Return (x, y) of the center of cell containing provided text 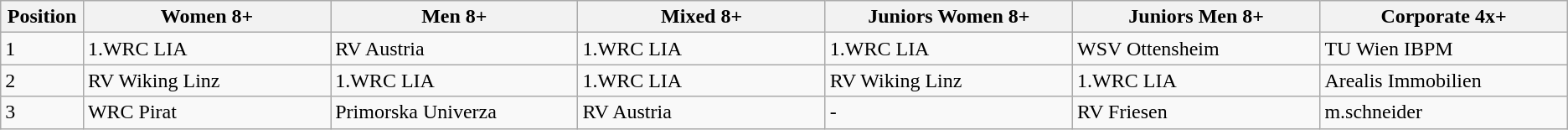
Position (42, 17)
2 (42, 81)
Arealis Immobilien (1444, 81)
Juniors Men 8+ (1196, 17)
Juniors Women 8+ (948, 17)
TU Wien IBPM (1444, 49)
Primorska Univerza (454, 112)
RV Friesen (1196, 112)
Men 8+ (454, 17)
m.schneider (1444, 112)
1 (42, 49)
WRC Pirat (206, 112)
WSV Ottensheim (1196, 49)
Corporate 4x+ (1444, 17)
3 (42, 112)
- (948, 112)
Mixed 8+ (702, 17)
Women 8+ (206, 17)
